From the cell containing the given text, extract its center point as [x, y] coordinate. 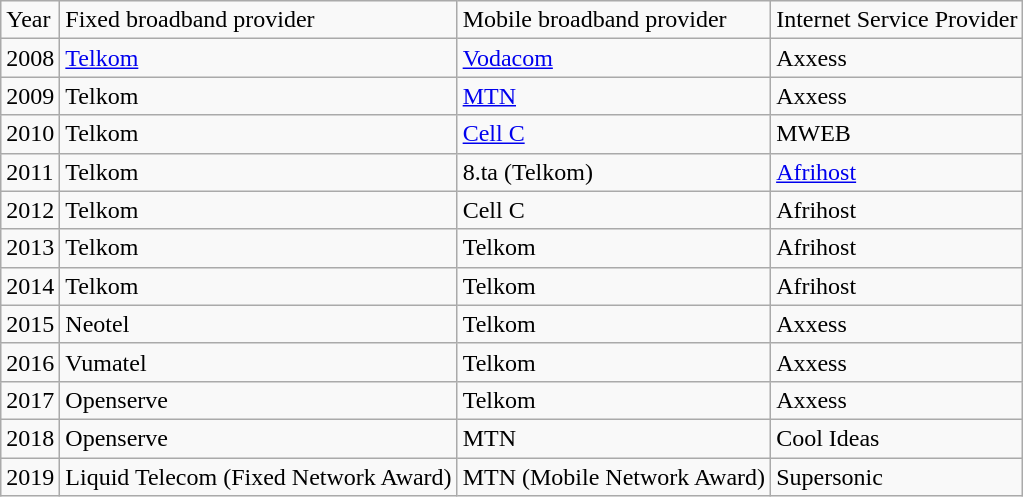
2015 [30, 324]
Internet Service Provider [897, 20]
2010 [30, 134]
Vumatel [258, 362]
2017 [30, 400]
2011 [30, 172]
MWEB [897, 134]
2014 [30, 286]
2019 [30, 477]
Year [30, 20]
Supersonic [897, 477]
MTN (Mobile Network Award) [614, 477]
2008 [30, 58]
2009 [30, 96]
8.ta (Telkom) [614, 172]
2012 [30, 210]
2013 [30, 248]
Neotel [258, 324]
Fixed broadband provider [258, 20]
Cool Ideas [897, 438]
2016 [30, 362]
2018 [30, 438]
Liquid Telecom (Fixed Network Award) [258, 477]
Mobile broadband provider [614, 20]
Vodacom [614, 58]
